Determine the [x, y] coordinate at the center of the cell enclosing the given text.  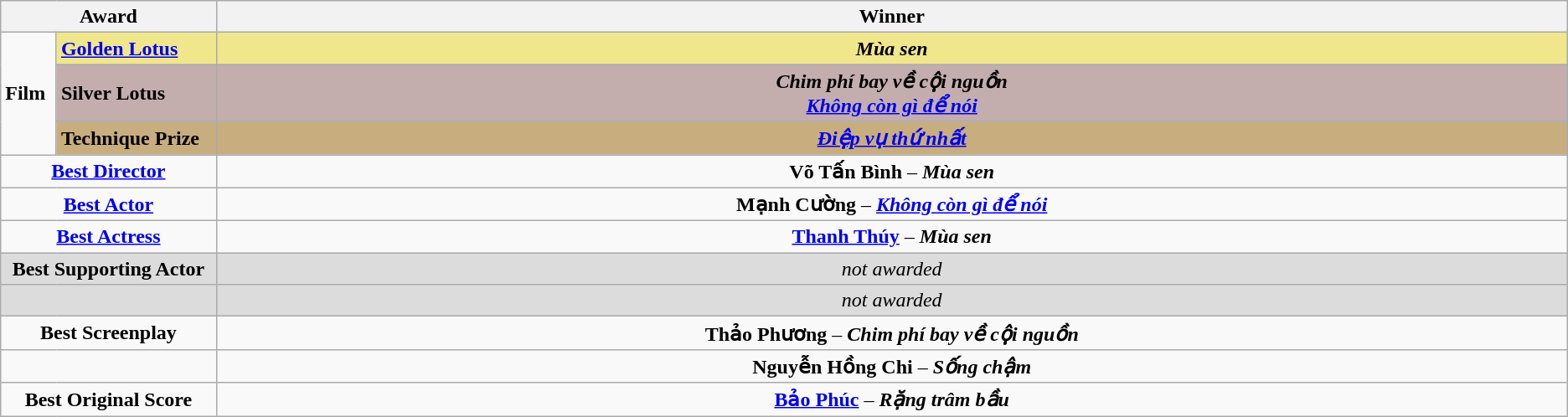
Winner [891, 17]
Golden Lotus [136, 49]
Silver Lotus [136, 93]
Võ Tấn Bình – Mùa sen [891, 171]
Best Screenplay [109, 333]
Thanh Thúy – Mùa sen [891, 237]
Best Supporting Actor [109, 269]
Mùa sen [891, 49]
Award [109, 17]
Technique Prize [136, 138]
Mạnh Cường – Không còn gì để nói [891, 204]
Bảo Phúc – Rặng trâm bầu [891, 399]
Điệp vụ thứ nhất [891, 138]
Film [28, 94]
Best Director [109, 171]
Best Original Score [109, 399]
Best Actor [109, 204]
Best Actress [109, 237]
Nguyễn Hồng Chi – Sống chậm [891, 366]
Thảo Phương – Chim phí bay về cội nguồn [891, 333]
Chim phí bay về cội nguồnKhông còn gì để nói [891, 93]
